Detect which cell encompasses the target text, then output its [X, Y] center coordinate. 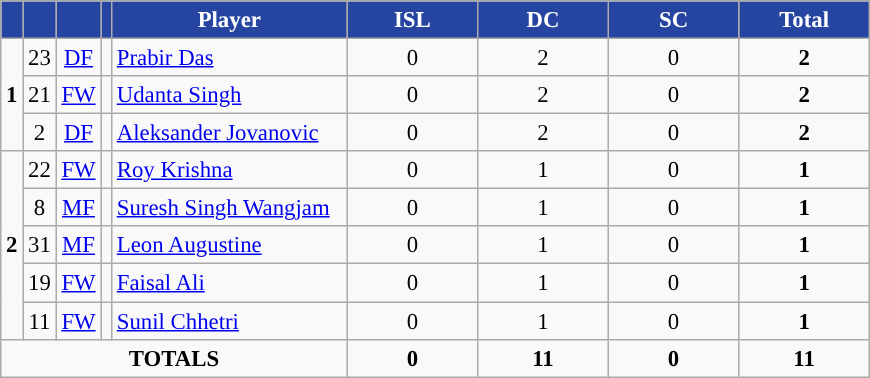
8 [40, 208]
22 [40, 170]
Roy Krishna [229, 170]
Sunil Chhetri [229, 321]
Leon Augustine [229, 245]
Prabir Das [229, 58]
31 [40, 245]
DC [544, 20]
Player [229, 20]
ISL [412, 20]
Suresh Singh Wangjam [229, 208]
Faisal Ali [229, 283]
Total [804, 20]
Aleksander Jovanovic [229, 133]
23 [40, 58]
21 [40, 95]
19 [40, 283]
Udanta Singh [229, 95]
TOTALS [174, 358]
SC [674, 20]
